Locate the cell with the specified text and output its [x, y] center coordinate. 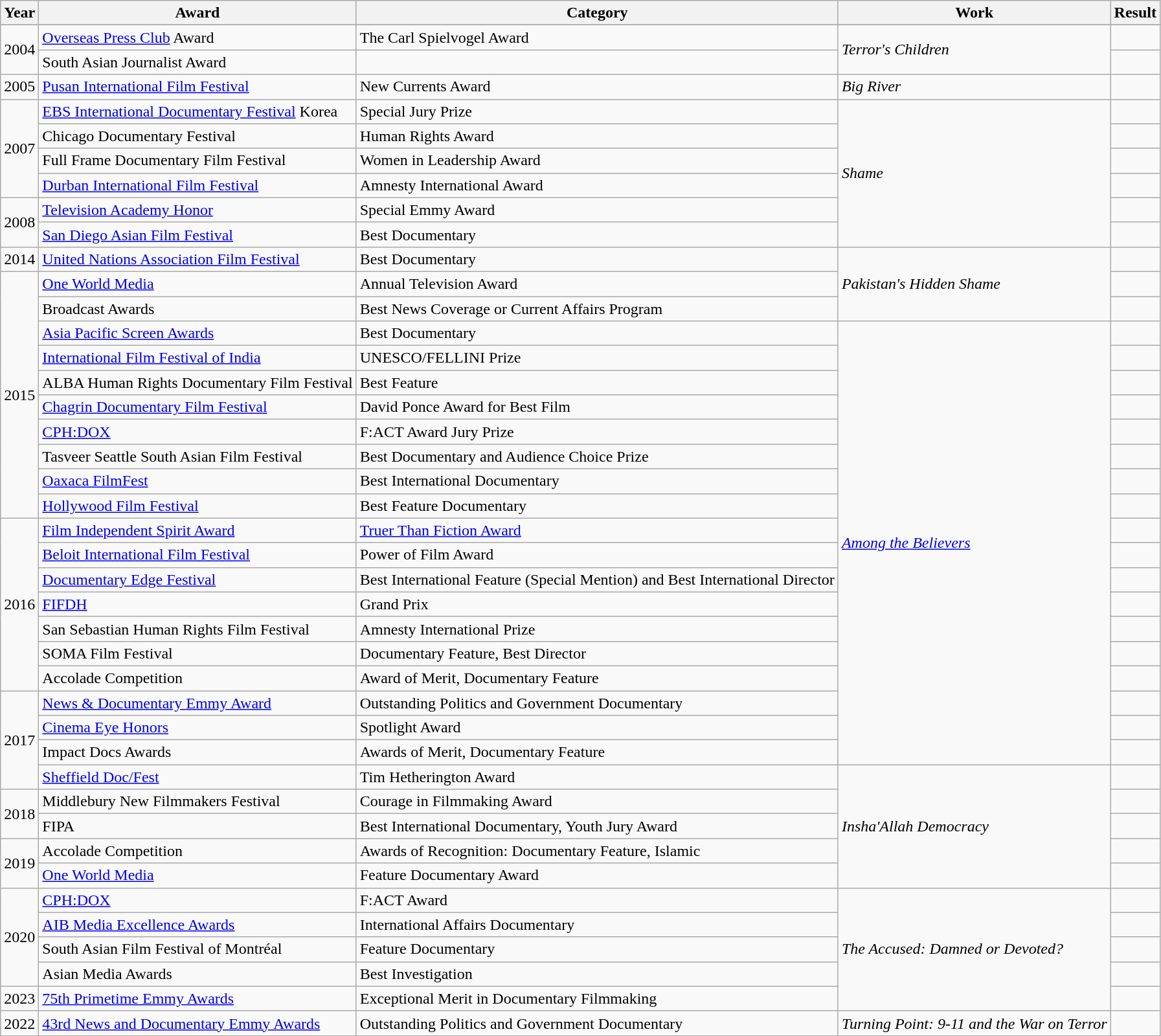
2004 [19, 50]
Work [974, 13]
Feature Documentary [597, 949]
The Accused: Damned or Devoted? [974, 949]
FIPA [197, 826]
75th Primetime Emmy Awards [197, 998]
South Asian Journalist Award [197, 62]
Award [197, 13]
Durban International Film Festival [197, 185]
2022 [19, 1023]
San Sebastian Human Rights Film Festival [197, 629]
2017 [19, 739]
Asia Pacific Screen Awards [197, 333]
Best International Feature (Special Mention) and Best International Director [597, 580]
Turning Point: 9-11 and the War on Terror [974, 1023]
Best Feature Documentary [597, 506]
2007 [19, 148]
Spotlight Award [597, 728]
Grand Prix [597, 604]
2014 [19, 259]
Year [19, 13]
2018 [19, 814]
Full Frame Documentary Film Festival [197, 161]
New Currents Award [597, 87]
2023 [19, 998]
Feature Documentary Award [597, 875]
Amnesty International Prize [597, 629]
Annual Television Award [597, 284]
Among the Believers [974, 543]
Truer Than Fiction Award [597, 530]
F:ACT Award [597, 900]
Oaxaca FilmFest [197, 481]
Overseas Press Club Award [197, 38]
AIB Media Excellence Awards [197, 925]
International Affairs Documentary [597, 925]
Television Academy Honor [197, 210]
Best International Documentary [597, 481]
Human Rights Award [597, 136]
2019 [19, 863]
FIFDH [197, 604]
United Nations Association Film Festival [197, 259]
2008 [19, 222]
Awards of Merit, Documentary Feature [597, 752]
Result [1135, 13]
Courage in Filmmaking Award [597, 802]
Special Emmy Award [597, 210]
Beloit International Film Festival [197, 555]
Awards of Recognition: Documentary Feature, Islamic [597, 851]
2005 [19, 87]
Best Documentary and Audience Choice Prize [597, 456]
Women in Leadership Award [597, 161]
ALBA Human Rights Documentary Film Festival [197, 383]
Award of Merit, Documentary Feature [597, 678]
Power of Film Award [597, 555]
Tasveer Seattle South Asian Film Festival [197, 456]
Best International Documentary, Youth Jury Award [597, 826]
Chagrin Documentary Film Festival [197, 407]
F:ACT Award Jury Prize [597, 432]
Best Investigation [597, 974]
Documentary Edge Festival [197, 580]
Impact Docs Awards [197, 752]
The Carl Spielvogel Award [597, 38]
Middlebury New Filmmakers Festival [197, 802]
Broadcast Awards [197, 309]
Film Independent Spirit Award [197, 530]
UNESCO/FELLINI Prize [597, 358]
Sheffield Doc/Fest [197, 777]
Documentary Feature, Best Director [597, 653]
Pakistan's Hidden Shame [974, 284]
Best Feature [597, 383]
EBS International Documentary Festival Korea [197, 111]
Pusan International Film Festival [197, 87]
News & Documentary Emmy Award [197, 703]
Tim Hetherington Award [597, 777]
SOMA Film Festival [197, 653]
David Ponce Award for Best Film [597, 407]
43rd News and Documentary Emmy Awards [197, 1023]
Insha'Allah Democracy [974, 826]
Special Jury Prize [597, 111]
Terror's Children [974, 50]
2020 [19, 937]
Hollywood Film Festival [197, 506]
Exceptional Merit in Documentary Filmmaking [597, 998]
Best News Coverage or Current Affairs Program [597, 309]
Cinema Eye Honors [197, 728]
San Diego Asian Film Festival [197, 234]
2015 [19, 395]
Big River [974, 87]
International Film Festival of India [197, 358]
South Asian Film Festival of Montréal [197, 949]
Category [597, 13]
Chicago Documentary Festival [197, 136]
Shame [974, 173]
Asian Media Awards [197, 974]
Amnesty International Award [597, 185]
2016 [19, 604]
